Pinpoint the cell where the given text exists, returning its [x, y] midpoint coordinate. 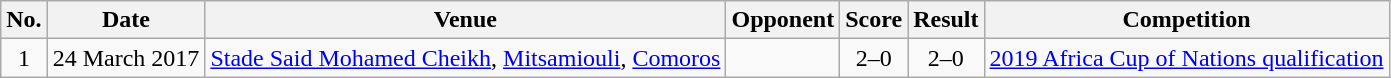
Stade Said Mohamed Cheikh, Mitsamiouli, Comoros [466, 58]
Result [946, 20]
Opponent [783, 20]
No. [24, 20]
Competition [1186, 20]
1 [24, 58]
Date [126, 20]
2019 Africa Cup of Nations qualification [1186, 58]
24 March 2017 [126, 58]
Score [874, 20]
Venue [466, 20]
